Return [x, y] of the center of cell containing provided text 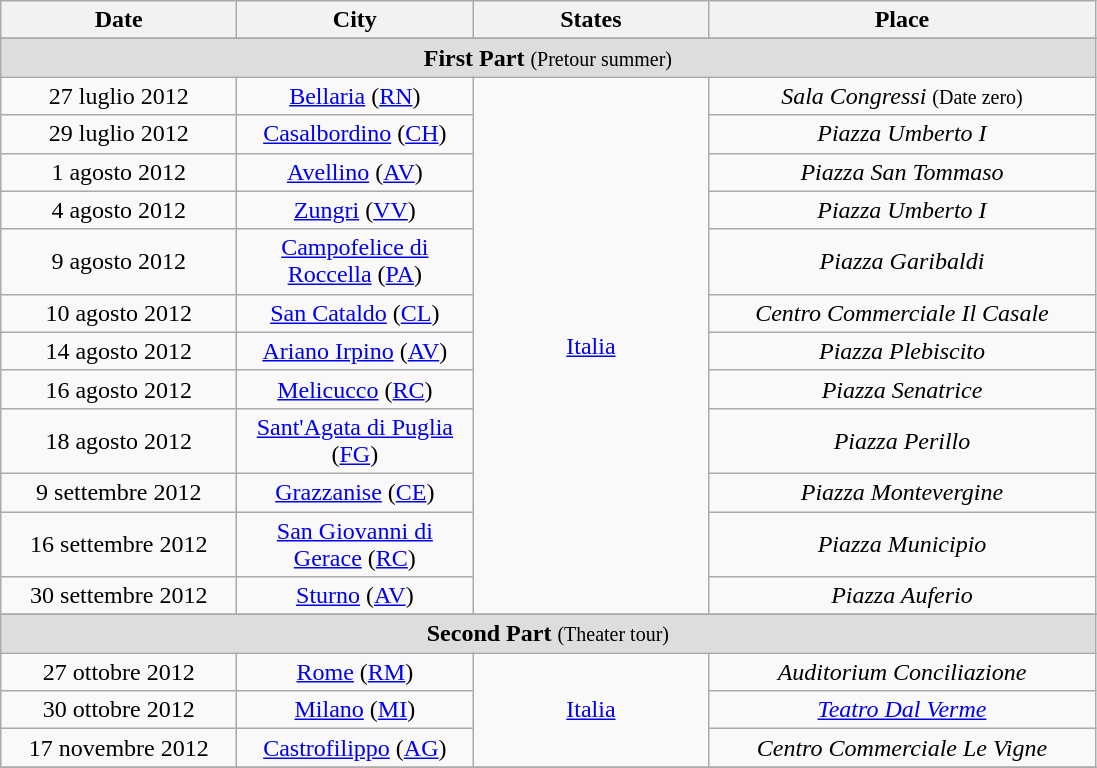
30 ottobre 2012 [119, 710]
Piazza Garibaldi [902, 262]
Campofelice di Roccella (PA) [355, 262]
Centro Commerciale Le Vigne [902, 748]
Piazza San Tommaso [902, 172]
9 agosto 2012 [119, 262]
17 novembre 2012 [119, 748]
27 luglio 2012 [119, 96]
Ariano Irpino (AV) [355, 351]
States [591, 20]
Piazza Senatrice [902, 389]
29 luglio 2012 [119, 134]
Piazza Municipio [902, 544]
Piazza Auferio [902, 596]
Sturno (AV) [355, 596]
Piazza Montevergine [902, 492]
City [355, 20]
Casalbordino (CH) [355, 134]
Castrofilippo (AG) [355, 748]
Teatro Dal Verme [902, 710]
Sant'Agata di Puglia (FG) [355, 440]
16 settembre 2012 [119, 544]
San Giovanni di Gerace (RC) [355, 544]
18 agosto 2012 [119, 440]
Milano (MI) [355, 710]
Date [119, 20]
16 agosto 2012 [119, 389]
First Part (Pretour summer) [548, 58]
Melicucco (RC) [355, 389]
Bellaria (RN) [355, 96]
4 agosto 2012 [119, 210]
Auditorium Conciliazione [902, 672]
27 ottobre 2012 [119, 672]
San Cataldo (CL) [355, 313]
10 agosto 2012 [119, 313]
Avellino (AV) [355, 172]
Piazza Perillo [902, 440]
Piazza Plebiscito [902, 351]
14 agosto 2012 [119, 351]
Sala Congressi (Date zero) [902, 96]
Zungri (VV) [355, 210]
9 settembre 2012 [119, 492]
Centro Commerciale Il Casale [902, 313]
Second Part (Theater tour) [548, 634]
Place [902, 20]
Rome (RM) [355, 672]
1 agosto 2012 [119, 172]
30 settembre 2012 [119, 596]
Grazzanise (CE) [355, 492]
